Detect which cell encompasses the target text, then output its (x, y) center coordinate. 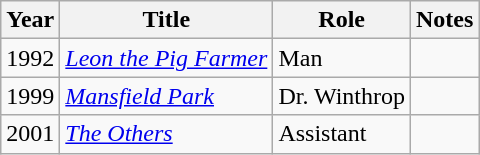
Leon the Pig Farmer (166, 58)
1992 (30, 58)
The Others (166, 134)
Dr. Winthrop (342, 96)
2001 (30, 134)
Notes (445, 20)
Title (166, 20)
Role (342, 20)
Man (342, 58)
Assistant (342, 134)
1999 (30, 96)
Year (30, 20)
Mansfield Park (166, 96)
